For the text-containing cell, return its midpoint in [X, Y] coordinate format. 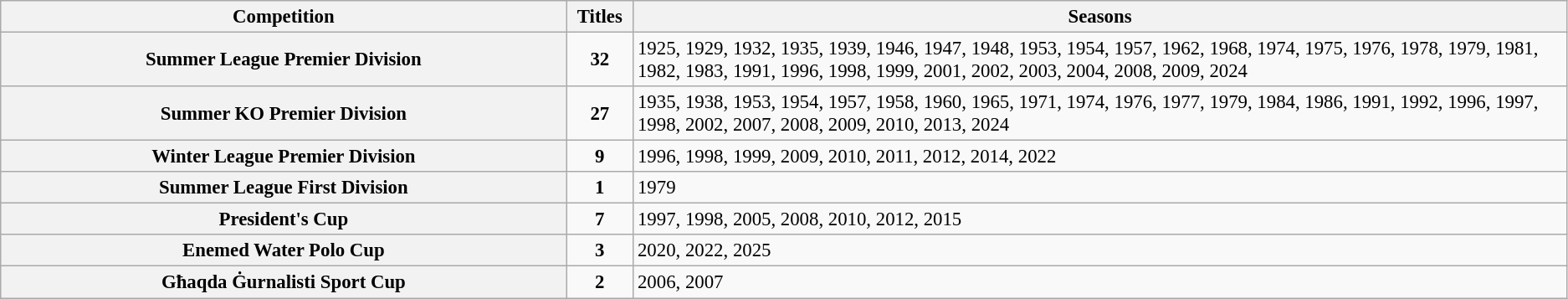
Competition [284, 17]
3 [600, 250]
Enemed Water Polo Cup [284, 250]
Summer League Premier Division [284, 60]
1979 [1100, 188]
32 [600, 60]
Għaqda Ġurnalisti Sport Cup [284, 282]
Seasons [1100, 17]
Summer KO Premier Division [284, 114]
2006, 2007 [1100, 282]
2020, 2022, 2025 [1100, 250]
Summer League First Division [284, 188]
1996, 1998, 1999, 2009, 2010, 2011, 2012, 2014, 2022 [1100, 157]
2 [600, 282]
9 [600, 157]
Winter League Premier Division [284, 157]
1 [600, 188]
27 [600, 114]
President's Cup [284, 219]
7 [600, 219]
Titles [600, 17]
1997, 1998, 2005, 2008, 2010, 2012, 2015 [1100, 219]
